Provide the (x, y) coordinate of the cell's center where the given text is located.  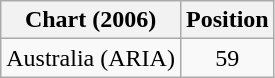
Position (227, 20)
Chart (2006) (91, 20)
59 (227, 58)
Australia (ARIA) (91, 58)
